Output the (X, Y) coordinate of the center of the cell containing the given text.  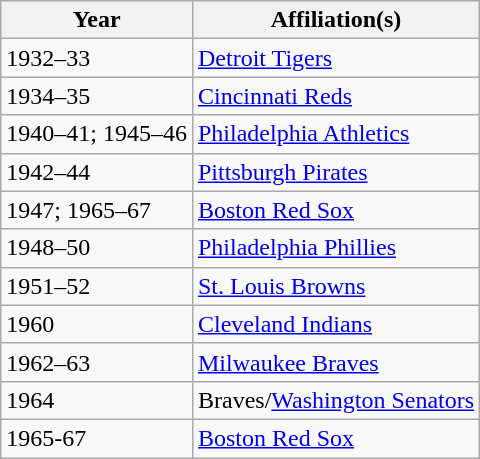
1965-67 (97, 438)
1951–52 (97, 286)
1947; 1965–67 (97, 210)
St. Louis Browns (336, 286)
Pittsburgh Pirates (336, 172)
Year (97, 20)
Detroit Tigers (336, 58)
Cleveland Indians (336, 324)
1940–41; 1945–46 (97, 134)
1960 (97, 324)
1942–44 (97, 172)
1948–50 (97, 248)
1964 (97, 400)
Philadelphia Athletics (336, 134)
Affiliation(s) (336, 20)
Cincinnati Reds (336, 96)
Milwaukee Braves (336, 362)
Philadelphia Phillies (336, 248)
1962–63 (97, 362)
Braves/Washington Senators (336, 400)
1932–33 (97, 58)
1934–35 (97, 96)
